For the text-containing cell, return its midpoint in (X, Y) coordinate format. 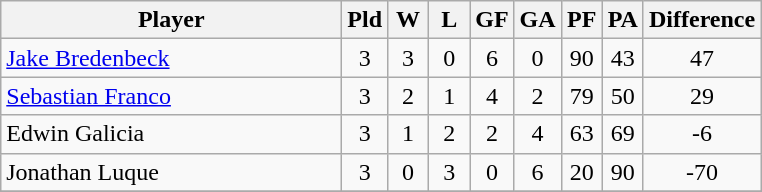
-70 (702, 172)
50 (622, 96)
Sebastian Franco (172, 96)
Difference (702, 20)
W (408, 20)
29 (702, 96)
GA (538, 20)
47 (702, 58)
69 (622, 134)
PA (622, 20)
Jonathan Luque (172, 172)
Pld (365, 20)
20 (582, 172)
Jake Bredenbeck (172, 58)
Edwin Galicia (172, 134)
PF (582, 20)
63 (582, 134)
79 (582, 96)
GF (492, 20)
-6 (702, 134)
43 (622, 58)
Player (172, 20)
L (450, 20)
